Output the [X, Y] coordinate of the center of the cell containing the given text.  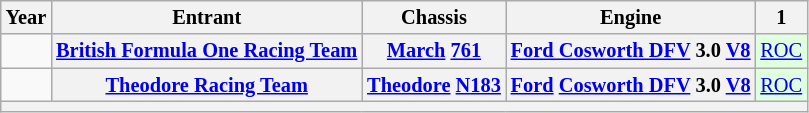
Engine [631, 17]
Year [26, 17]
British Formula One Racing Team [206, 51]
Theodore Racing Team [206, 85]
Theodore N183 [434, 85]
Chassis [434, 17]
Entrant [206, 17]
1 [781, 17]
March 761 [434, 51]
